Locate the cell with the specified text and output its [X, Y] center coordinate. 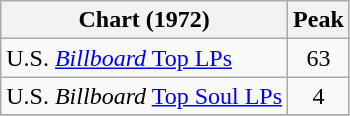
4 [319, 96]
63 [319, 58]
U.S. Billboard Top Soul LPs [144, 96]
Peak [319, 20]
U.S. Billboard Top LPs [144, 58]
Chart (1972) [144, 20]
